For the text-containing cell, return its midpoint in [x, y] coordinate format. 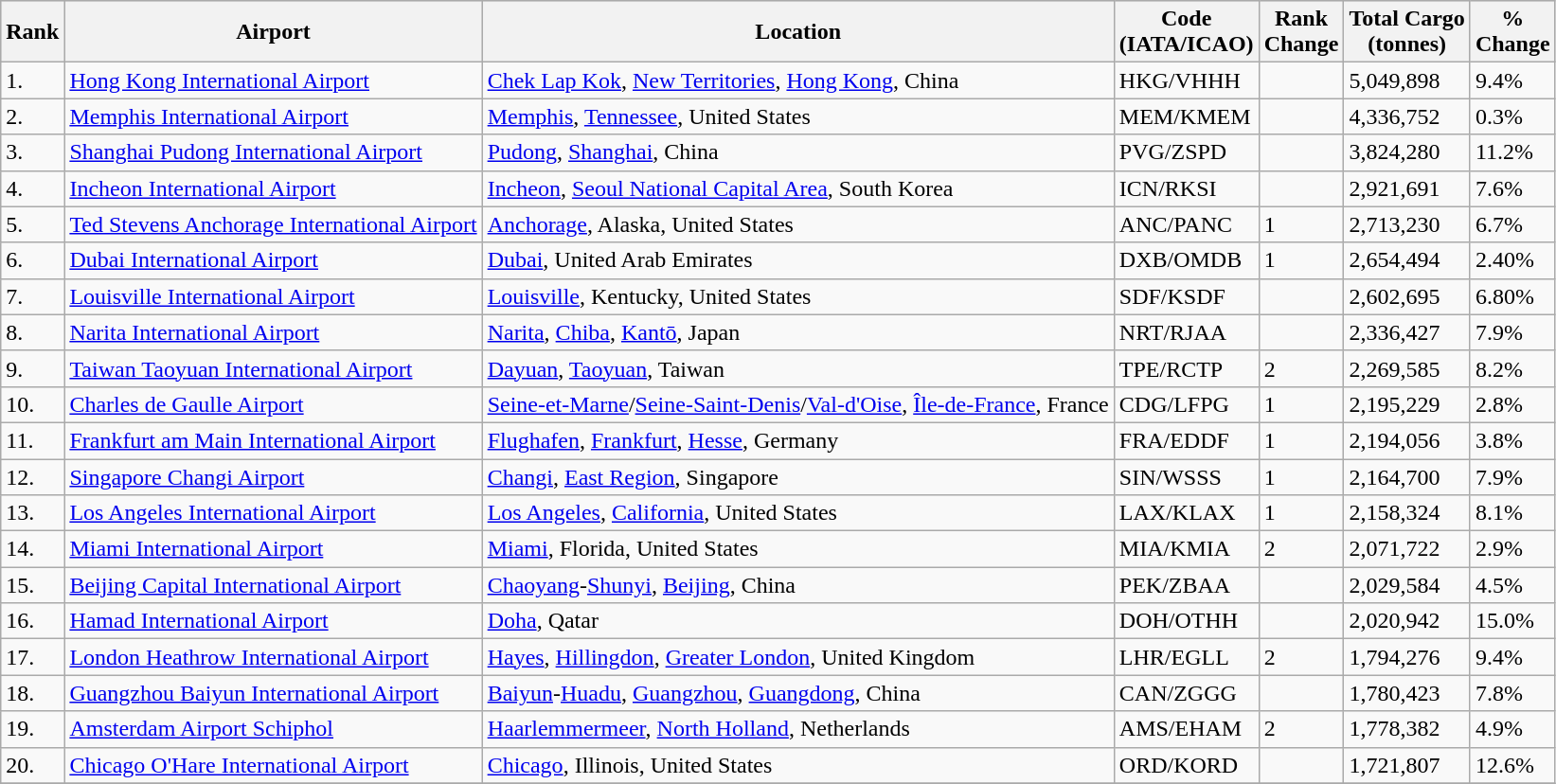
Ted Stevens Anchorage International Airport [273, 224]
Louisville International Airport [273, 296]
2,336,427 [1407, 332]
5,049,898 [1407, 80]
HKG/VHHH [1186, 80]
3.8% [1512, 440]
Hayes, Hillingdon, Greater London, United Kingdom [797, 657]
2,269,585 [1407, 368]
Rank [32, 32]
Memphis, Tennessee, United States [797, 116]
ORD/KORD [1186, 765]
1. [32, 80]
CAN/ZGGG [1186, 693]
Miami International Airport [273, 549]
2,164,700 [1407, 476]
Location [797, 32]
9. [32, 368]
1,780,423 [1407, 693]
6.80% [1512, 296]
Taiwan Taoyuan International Airport [273, 368]
PVG/ZSPD [1186, 152]
8.2% [1512, 368]
5. [32, 224]
Dubai, United Arab Emirates [797, 260]
DOH/OTHH [1186, 621]
2,195,229 [1407, 404]
15.0% [1512, 621]
2.40% [1512, 260]
7. [32, 296]
Seine-et-Marne/Seine-Saint-Denis/Val-d'Oise, Île-de-France, France [797, 404]
Narita, Chiba, Kantō, Japan [797, 332]
16. [32, 621]
7.8% [1512, 693]
2,029,584 [1407, 585]
14. [32, 549]
Dayuan, Taoyuan, Taiwan [797, 368]
Dubai International Airport [273, 260]
12.6% [1512, 765]
Miami, Florida, United States [797, 549]
Haarlemmermeer, North Holland, Netherlands [797, 729]
Amsterdam Airport Schiphol [273, 729]
NRT/RJAA [1186, 332]
Chaoyang-Shunyi, Beijing, China [797, 585]
LAX/KLAX [1186, 513]
7.6% [1512, 188]
8.1% [1512, 513]
Chicago, Illinois, United States [797, 765]
Narita International Airport [273, 332]
RankChange [1301, 32]
TPE/RCTP [1186, 368]
Hamad International Airport [273, 621]
Total Cargo(tonnes) [1407, 32]
17. [32, 657]
12. [32, 476]
Baiyun-Huadu, Guangzhou, Guangdong, China [797, 693]
2,654,494 [1407, 260]
2. [32, 116]
Pudong, Shanghai, China [797, 152]
Incheon International Airport [273, 188]
Chek Lap Kok, New Territories, Hong Kong, China [797, 80]
CDG/LFPG [1186, 404]
London Heathrow International Airport [273, 657]
ICN/RKSI [1186, 188]
11. [32, 440]
Memphis International Airport [273, 116]
Anchorage, Alaska, United States [797, 224]
Frankfurt am Main International Airport [273, 440]
19. [32, 729]
Airport [273, 32]
1,721,807 [1407, 765]
18. [32, 693]
Flughafen, Frankfurt, Hesse, Germany [797, 440]
3. [32, 152]
MIA/KMIA [1186, 549]
11.2% [1512, 152]
Code(IATA/ICAO) [1186, 32]
2,602,695 [1407, 296]
LHR/EGLL [1186, 657]
8. [32, 332]
Singapore Changi Airport [273, 476]
4. [32, 188]
Guangzhou Baiyun International Airport [273, 693]
Los Angeles, California, United States [797, 513]
AMS/EHAM [1186, 729]
15. [32, 585]
0.3% [1512, 116]
Charles de Gaulle Airport [273, 404]
Chicago O'Hare International Airport [273, 765]
6.7% [1512, 224]
4,336,752 [1407, 116]
Louisville, Kentucky, United States [797, 296]
Doha, Qatar [797, 621]
2.9% [1512, 549]
MEM/KMEM [1186, 116]
2,020,942 [1407, 621]
ANC/PANC [1186, 224]
PEK/ZBAA [1186, 585]
3,824,280 [1407, 152]
Incheon, Seoul National Capital Area, South Korea [797, 188]
2,921,691 [1407, 188]
1,794,276 [1407, 657]
Hong Kong International Airport [273, 80]
Shanghai Pudong International Airport [273, 152]
2,194,056 [1407, 440]
FRA/EDDF [1186, 440]
4.5% [1512, 585]
13. [32, 513]
Changi, East Region, Singapore [797, 476]
2,158,324 [1407, 513]
2,071,722 [1407, 549]
2,713,230 [1407, 224]
2.8% [1512, 404]
1,778,382 [1407, 729]
6. [32, 260]
DXB/OMDB [1186, 260]
Los Angeles International Airport [273, 513]
4.9% [1512, 729]
SDF/KSDF [1186, 296]
10. [32, 404]
%Change [1512, 32]
20. [32, 765]
SIN/WSSS [1186, 476]
Beijing Capital International Airport [273, 585]
